Extract the [x, y] coordinate from the center of the cell holding the provided text.  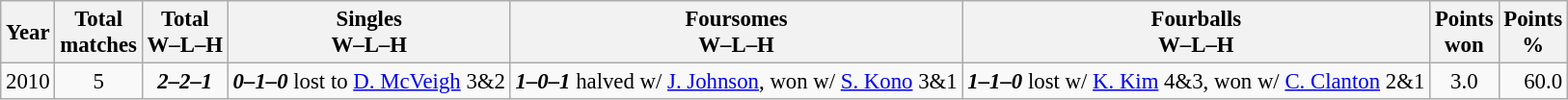
FoursomesW–L–H [737, 33]
Year [28, 33]
Pointswon [1464, 33]
60.0 [1533, 82]
2–2–1 [185, 82]
2010 [28, 82]
Points% [1533, 33]
TotalW–L–H [185, 33]
5 [98, 82]
0–1–0 lost to D. McVeigh 3&2 [368, 82]
FourballsW–L–H [1196, 33]
3.0 [1464, 82]
Totalmatches [98, 33]
1–1–0 lost w/ K. Kim 4&3, won w/ C. Clanton 2&1 [1196, 82]
1–0–1 halved w/ J. Johnson, won w/ S. Kono 3&1 [737, 82]
SinglesW–L–H [368, 33]
